Capture the cell that displays the provided text and extract its (X, Y) central coordinate. 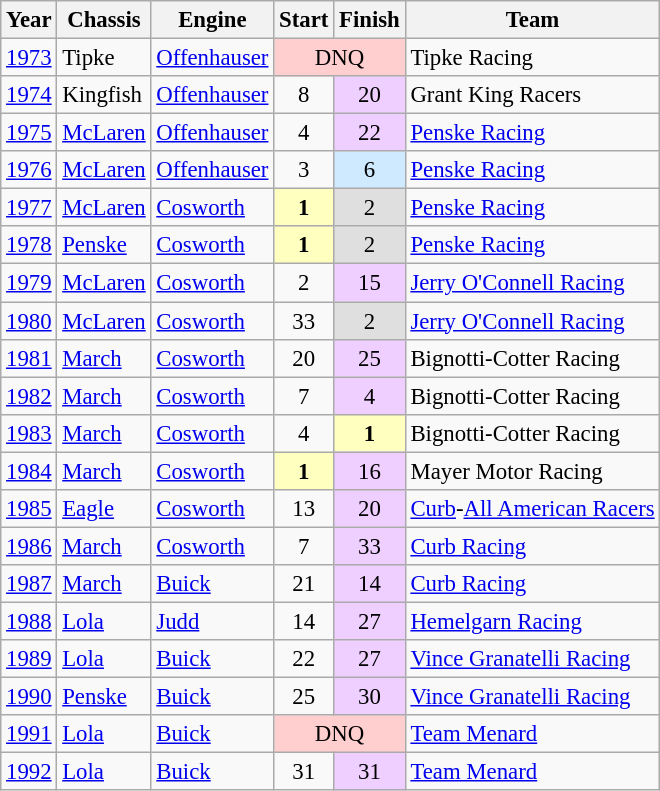
1975 (29, 133)
30 (370, 697)
1989 (29, 659)
Eagle (104, 509)
1991 (29, 734)
Curb-All American Racers (532, 509)
1981 (29, 358)
1985 (29, 509)
1976 (29, 170)
1982 (29, 396)
6 (370, 170)
21 (304, 584)
1983 (29, 433)
Hemelgarn Racing (532, 621)
Start (304, 20)
1988 (29, 621)
1990 (29, 697)
16 (370, 471)
1984 (29, 471)
1978 (29, 245)
1986 (29, 546)
Kingfish (104, 95)
15 (370, 283)
Tipke (104, 58)
Team (532, 20)
1974 (29, 95)
Judd (212, 621)
Finish (370, 20)
13 (304, 509)
Chassis (104, 20)
Tipke Racing (532, 58)
1987 (29, 584)
Year (29, 20)
1979 (29, 283)
1977 (29, 208)
1992 (29, 772)
1973 (29, 58)
1980 (29, 321)
Mayer Motor Racing (532, 471)
Grant King Racers (532, 95)
3 (304, 170)
Engine (212, 20)
8 (304, 95)
